Detect which cell encompasses the target text, then output its [x, y] center coordinate. 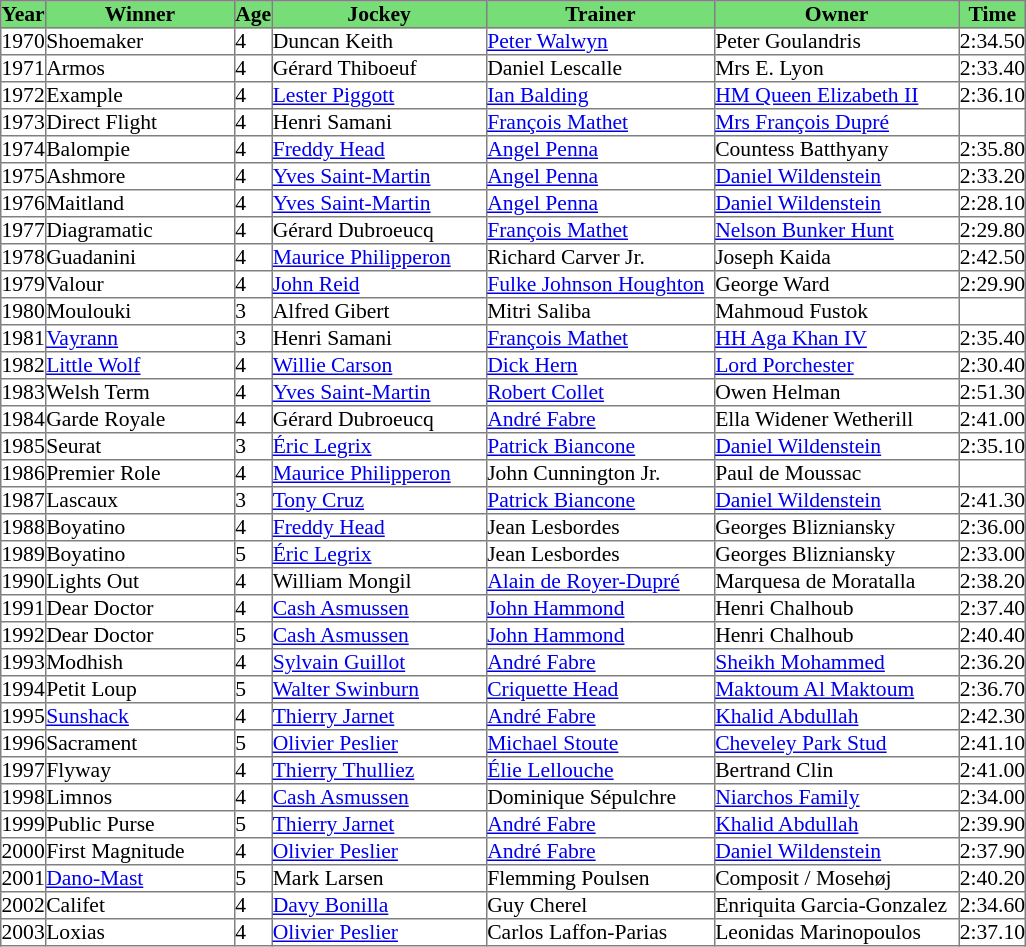
Dick Hern [600, 366]
2:28.10 [992, 204]
Dano-Mast [140, 878]
2:41.10 [992, 744]
Maktoum Al Maktoum [836, 690]
2:39.90 [992, 824]
1997 [24, 770]
Willie Carson [379, 366]
George Ward [836, 284]
Leonidas Marinopoulos [836, 932]
Diagramatic [140, 230]
2003 [24, 932]
Armos [140, 68]
Seurat [140, 446]
1985 [24, 446]
1984 [24, 420]
Flemming Poulsen [600, 878]
2:36.20 [992, 662]
1982 [24, 366]
2:36.10 [992, 96]
Sylvain Guillot [379, 662]
Owen Helman [836, 392]
Paul de Moussac [836, 474]
Mrs François Dupré [836, 122]
1976 [24, 204]
1970 [24, 42]
Welsh Term [140, 392]
2:34.00 [992, 798]
Niarchos Family [836, 798]
Criquette Head [600, 690]
1994 [24, 690]
Gérard Thiboeuf [379, 68]
2:38.20 [992, 582]
Maitland [140, 204]
1990 [24, 582]
Sunshack [140, 716]
William Mongil [379, 582]
1980 [24, 312]
2:30.40 [992, 366]
Marquesa de Moratalla [836, 582]
Mahmoud Fustok [836, 312]
Trainer [600, 14]
Premier Role [140, 474]
Enriquita Garcia-Gonzalez [836, 906]
Tony Cruz [379, 500]
Cheveley Park Stud [836, 744]
1992 [24, 636]
Richard Carver Jr. [600, 258]
Shoemaker [140, 42]
Time [992, 14]
Guadanini [140, 258]
2:34.50 [992, 42]
Loxias [140, 932]
2:51.30 [992, 392]
Mark Larsen [379, 878]
Élie Lellouche [600, 770]
HM Queen Elizabeth II [836, 96]
Example [140, 96]
Composit / Mosehøj [836, 878]
Michael Stoute [600, 744]
1991 [24, 608]
2:34.60 [992, 906]
Year [24, 14]
1998 [24, 798]
1971 [24, 68]
Public Purse [140, 824]
Sacrament [140, 744]
2:37.90 [992, 852]
2001 [24, 878]
2:35.80 [992, 150]
Petit Loup [140, 690]
Lights Out [140, 582]
HH Aga Khan IV [836, 338]
2:41.30 [992, 500]
Balompie [140, 150]
1986 [24, 474]
Ashmore [140, 176]
2:36.70 [992, 690]
1987 [24, 500]
Moulouki [140, 312]
2:42.30 [992, 716]
Countess Batthyany [836, 150]
Alain de Royer-Dupré [600, 582]
1973 [24, 122]
Fulke Johnson Houghton [600, 284]
Direct Flight [140, 122]
Little Wolf [140, 366]
2:33.40 [992, 68]
2:40.40 [992, 636]
1981 [24, 338]
2:35.40 [992, 338]
2:36.00 [992, 528]
Alfred Gibert [379, 312]
Jockey [379, 14]
Ella Widener Wetherill [836, 420]
2:33.20 [992, 176]
Mrs E. Lyon [836, 68]
Davy Bonilla [379, 906]
2:42.50 [992, 258]
Modhish [140, 662]
1972 [24, 96]
2:37.10 [992, 932]
Flyway [140, 770]
Lester Piggott [379, 96]
Winner [140, 14]
2:40.20 [992, 878]
2000 [24, 852]
1989 [24, 554]
Daniel Lescalle [600, 68]
Garde Royale [140, 420]
Ian Balding [600, 96]
1979 [24, 284]
First Magnitude [140, 852]
1975 [24, 176]
Joseph Kaida [836, 258]
Lascaux [140, 500]
1993 [24, 662]
2002 [24, 906]
Bertrand Clin [836, 770]
Robert Collet [600, 392]
Peter Walwyn [600, 42]
2:33.00 [992, 554]
Valour [140, 284]
2:35.10 [992, 446]
1995 [24, 716]
2:37.40 [992, 608]
1983 [24, 392]
John Cunnington Jr. [600, 474]
1974 [24, 150]
Lord Porchester [836, 366]
1977 [24, 230]
Limnos [140, 798]
1996 [24, 744]
2:29.90 [992, 284]
Califet [140, 906]
Mitri Saliba [600, 312]
Thierry Thulliez [379, 770]
Dominique Sépulchre [600, 798]
1999 [24, 824]
2:29.80 [992, 230]
Peter Goulandris [836, 42]
Nelson Bunker Hunt [836, 230]
Carlos Laffon-Parias [600, 932]
Duncan Keith [379, 42]
John Reid [379, 284]
Sheikh Mohammed [836, 662]
1978 [24, 258]
Age [252, 14]
1988 [24, 528]
Guy Cherel [600, 906]
Owner [836, 14]
Vayrann [140, 338]
Walter Swinburn [379, 690]
